Find where the given text appears and provide that cell's center as (X, Y) coordinate. 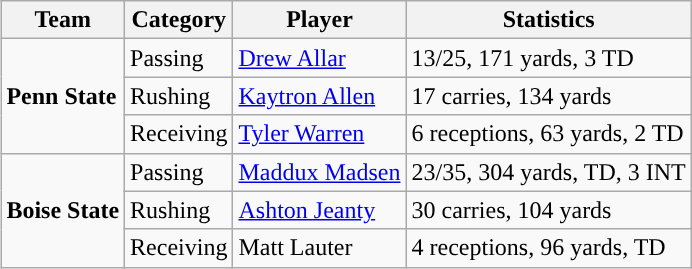
Maddux Madsen (320, 172)
Team (63, 20)
23/35, 304 yards, TD, 3 INT (548, 172)
Category (179, 20)
Penn State (63, 96)
Statistics (548, 20)
Boise State (63, 210)
13/25, 171 yards, 3 TD (548, 58)
30 carries, 104 yards (548, 210)
Matt Lauter (320, 248)
Drew Allar (320, 58)
Kaytron Allen (320, 96)
Player (320, 20)
Tyler Warren (320, 134)
Ashton Jeanty (320, 210)
17 carries, 134 yards (548, 96)
6 receptions, 63 yards, 2 TD (548, 134)
4 receptions, 96 yards, TD (548, 248)
